Locate the cell with the specified text and output its [X, Y] center coordinate. 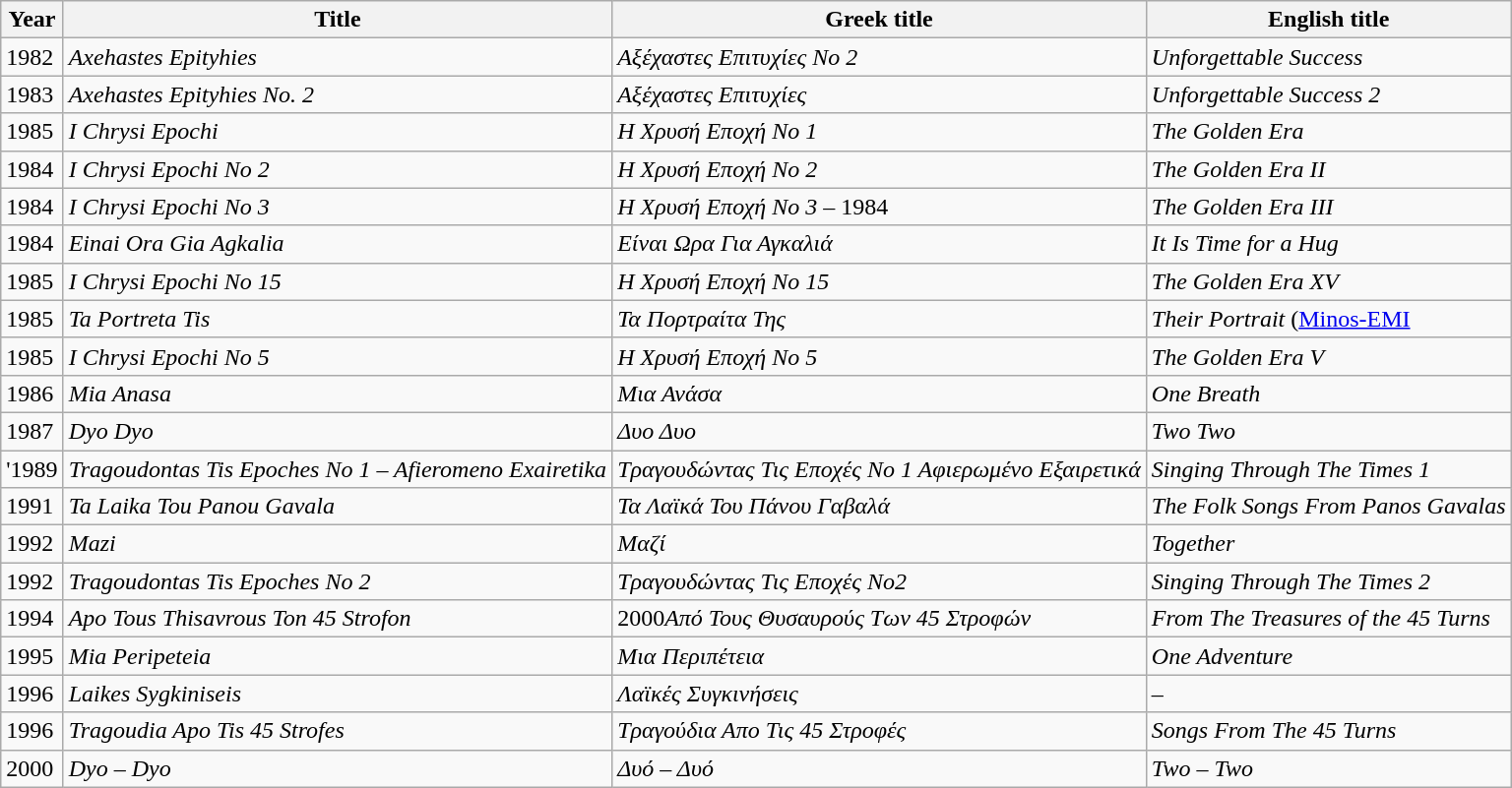
Two Two [1329, 431]
Mia Anasa [338, 394]
Axehastes Epityhies No. 2 [338, 94]
Title [338, 20]
Ta Portreta Tis [338, 319]
Dyo – Dyo [338, 768]
2000 [31, 768]
Greek title [880, 20]
1986 [31, 394]
Τραγουδώντας Τις Εποχές No2 [880, 581]
I Chrysi Epochi No 15 [338, 281]
English title [1329, 20]
Together [1329, 544]
Tragoudontas Tis Epoches No 1 – Afieromeno Exairetika [338, 469]
Τραγούδια Απο Τις 45 Στροφές [880, 731]
From The Treasures of the 45 Turns [1329, 619]
1991 [31, 507]
I Chrysi Epochi No 2 [338, 169]
Two – Two [1329, 768]
One Breath [1329, 394]
Μια Ανάσα [880, 394]
Η Χρυσή Εποχή Νο 5 [880, 356]
2000Από Τους Θυσαυρούς Των 45 Στροφών [880, 619]
Tragoudia Apo Tis 45 Strofes [338, 731]
Year [31, 20]
Η Χρυσή Εποχή Νο 3 – 1984 [880, 207]
Δυό – Δυό [880, 768]
Ta Laika Tou Panou Gavala [338, 507]
The Golden Era [1329, 132]
The Folk Songs From Panos Gavalas [1329, 507]
Η Χρυσή Εποχή Νο 15 [880, 281]
It Is Time for a Hug [1329, 244]
Τα Λαϊκά Του Πάνου Γαβαλά [880, 507]
Λαϊκές Συγκινήσεις [880, 694]
'1989 [31, 469]
Είναι Ωρα Για Αγκαλιά [880, 244]
1987 [31, 431]
Einai Ora Gia Agkalia [338, 244]
I Chrysi Epochi No 3 [338, 207]
Their Portrait (Minos-EMI [1329, 319]
Mazi [338, 544]
Axehastes Epityhies [338, 57]
Μια Περιπέτεια [880, 656]
1995 [31, 656]
Mia Peripeteia [338, 656]
1983 [31, 94]
Songs From The 45 Turns [1329, 731]
Unforgettable Success 2 [1329, 94]
Δυο Δυο [880, 431]
1982 [31, 57]
The Golden Era XV [1329, 281]
1994 [31, 619]
– [1329, 694]
Tragoudontas Tis Epoches No 2 [338, 581]
I Chrysi Epochi No 5 [338, 356]
Singing Through The Times 2 [1329, 581]
Laikes Sygkiniseis [338, 694]
Singing Through The Times 1 [1329, 469]
Η Χρυσή Εποχή Νο 2 [880, 169]
Unforgettable Success [1329, 57]
Η Χρυσή Εποχή Νο 1 [880, 132]
Apo Tous Thisavrous Ton 45 Strofon [338, 619]
Τα Πορτραίτα Της [880, 319]
The Golden Era III [1329, 207]
Dyo Dyo [338, 431]
Τραγουδώντας Τις Εποχές Νο 1 Αφιερωμένο Εξαιρετικά [880, 469]
Μαζί [880, 544]
The Golden Era V [1329, 356]
The Golden Era II [1329, 169]
Αξέχαστες Επιτυχίες Νο 2 [880, 57]
Αξέχαστες Επιτυχίες [880, 94]
One Adventure [1329, 656]
I Chrysi Epochi [338, 132]
